Provide the (X, Y) coordinate of the cell's center where the given text is located.  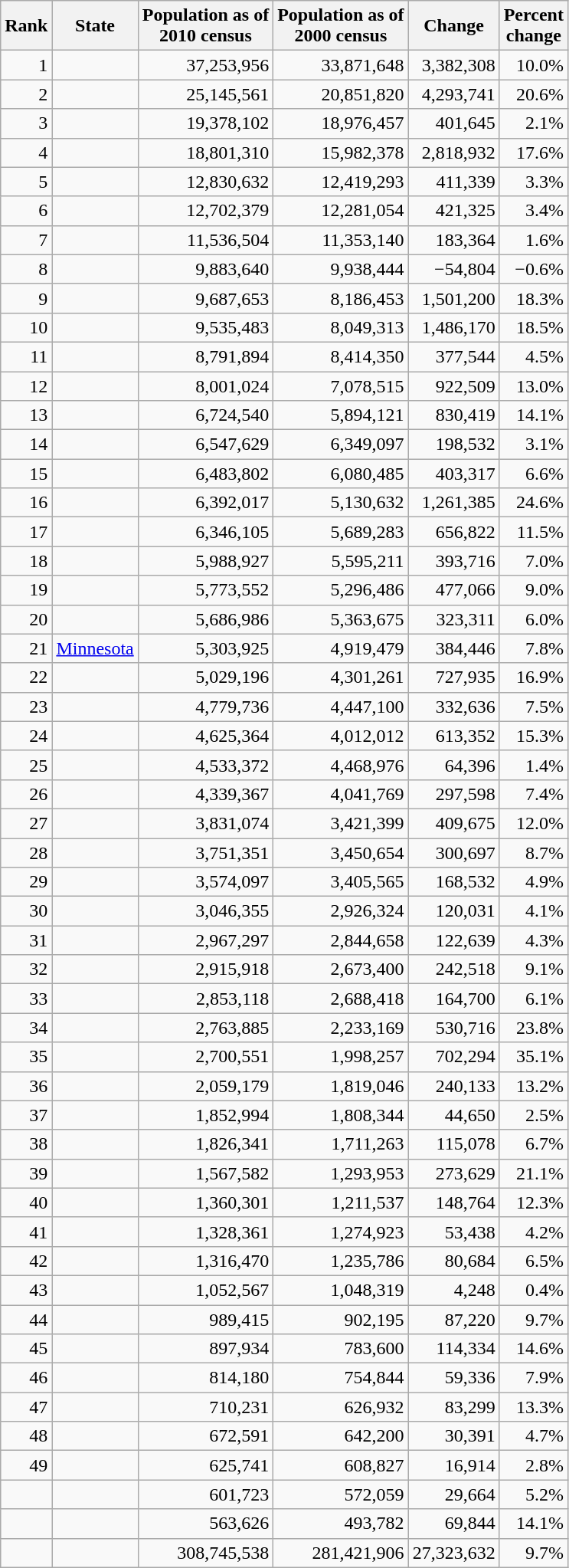
53,438 (453, 1232)
18 (26, 561)
6,547,629 (205, 444)
9,535,483 (205, 327)
27,323,632 (453, 1553)
9,687,653 (205, 298)
4,293,741 (453, 94)
6 (26, 211)
6.5% (533, 1261)
323,311 (453, 619)
830,419 (453, 415)
4,301,261 (341, 677)
1,052,567 (205, 1290)
727,935 (453, 677)
4,779,736 (205, 707)
39 (26, 1173)
3.3% (533, 182)
3,751,351 (205, 853)
1,328,361 (205, 1232)
5,595,211 (341, 561)
69,844 (453, 1524)
3,831,074 (205, 823)
22 (26, 677)
44 (26, 1319)
702,294 (453, 1057)
608,827 (341, 1465)
4,468,976 (341, 765)
6.7% (533, 1144)
14 (26, 444)
6,346,105 (205, 532)
Population as of2010 census (205, 26)
2,967,297 (205, 940)
Change (453, 26)
5,689,283 (341, 532)
11 (26, 356)
384,446 (453, 648)
642,200 (341, 1436)
4,012,012 (341, 736)
115,078 (453, 1144)
3,450,654 (341, 853)
20 (26, 619)
10 (26, 327)
1,048,319 (341, 1290)
31 (26, 940)
9,938,444 (341, 269)
493,782 (341, 1524)
18.3% (533, 298)
7.0% (533, 561)
4.7% (533, 1436)
613,352 (453, 736)
563,626 (205, 1524)
242,518 (453, 969)
601,723 (205, 1494)
46 (26, 1378)
25 (26, 765)
1,819,046 (341, 1086)
5,296,486 (341, 590)
12 (26, 385)
4 (26, 153)
572,059 (341, 1494)
12.0% (533, 823)
7.5% (533, 707)
Minnesota (95, 648)
18.5% (533, 327)
2,818,932 (453, 153)
625,741 (205, 1465)
7 (26, 240)
37 (26, 1115)
8,001,024 (205, 385)
17.6% (533, 153)
897,934 (205, 1349)
2.5% (533, 1115)
3,382,308 (453, 65)
35.1% (533, 1057)
Percentchange (533, 26)
30,391 (453, 1436)
122,639 (453, 940)
3 (26, 123)
9.0% (533, 590)
1,235,786 (341, 1261)
6,483,802 (205, 474)
183,364 (453, 240)
16.9% (533, 677)
281,421,906 (341, 1553)
783,600 (341, 1349)
5,773,552 (205, 590)
2.8% (533, 1465)
33,871,648 (341, 65)
32 (26, 969)
19 (26, 590)
48 (26, 1436)
1,261,385 (453, 503)
656,822 (453, 532)
49 (26, 1465)
626,932 (341, 1407)
5.2% (533, 1494)
8,791,894 (205, 356)
6,349,097 (341, 444)
23 (26, 707)
308,745,538 (205, 1553)
30 (26, 911)
2,844,658 (341, 940)
1,211,537 (341, 1202)
1,486,170 (453, 327)
24.6% (533, 503)
922,509 (453, 385)
4.3% (533, 940)
4,625,364 (205, 736)
5,988,927 (205, 561)
3.4% (533, 211)
8.7% (533, 853)
5,303,925 (205, 648)
2,688,418 (341, 999)
83,299 (453, 1407)
−54,804 (453, 269)
87,220 (453, 1319)
411,339 (453, 182)
35 (26, 1057)
5,894,121 (341, 415)
3,421,399 (341, 823)
6.1% (533, 999)
198,532 (453, 444)
25,145,561 (205, 94)
2.1% (533, 123)
18,976,457 (341, 123)
403,317 (453, 474)
902,195 (341, 1319)
5 (26, 182)
409,675 (453, 823)
27 (26, 823)
1 (26, 65)
2,915,918 (205, 969)
11.5% (533, 532)
24 (26, 736)
4,041,769 (341, 794)
41 (26, 1232)
40 (26, 1202)
4,339,367 (205, 794)
29,664 (453, 1494)
10.0% (533, 65)
12,281,054 (341, 211)
15.3% (533, 736)
23.8% (533, 1028)
11,536,504 (205, 240)
297,598 (453, 794)
47 (26, 1407)
12,702,379 (205, 211)
421,325 (453, 211)
164,700 (453, 999)
33 (26, 999)
37,253,956 (205, 65)
7.9% (533, 1378)
36 (26, 1086)
Rank (26, 26)
15 (26, 474)
9.1% (533, 969)
6,080,485 (341, 474)
16,914 (453, 1465)
530,716 (453, 1028)
4.5% (533, 356)
45 (26, 1349)
13 (26, 415)
120,031 (453, 911)
4.2% (533, 1232)
43 (26, 1290)
4.1% (533, 911)
1.4% (533, 765)
1,360,301 (205, 1202)
8,186,453 (341, 298)
814,180 (205, 1378)
12,419,293 (341, 182)
754,844 (341, 1378)
28 (26, 853)
2,700,551 (205, 1057)
6.6% (533, 474)
1,501,200 (453, 298)
20,851,820 (341, 94)
21 (26, 648)
64,396 (453, 765)
1,293,953 (341, 1173)
State (95, 26)
1,852,994 (205, 1115)
1,711,263 (341, 1144)
12.3% (533, 1202)
148,764 (453, 1202)
Population as of2000 census (341, 26)
7.8% (533, 648)
14.6% (533, 1349)
3,405,565 (341, 882)
6,392,017 (205, 503)
477,066 (453, 590)
2,763,885 (205, 1028)
5,029,196 (205, 677)
240,133 (453, 1086)
2,059,179 (205, 1086)
19,378,102 (205, 123)
2,673,400 (341, 969)
11,353,140 (341, 240)
13.0% (533, 385)
7.4% (533, 794)
80,684 (453, 1261)
17 (26, 532)
3,574,097 (205, 882)
0.4% (533, 1290)
21.1% (533, 1173)
42 (26, 1261)
5,130,632 (341, 503)
1.6% (533, 240)
−0.6% (533, 269)
8,414,350 (341, 356)
273,629 (453, 1173)
2,926,324 (341, 911)
2,233,169 (341, 1028)
300,697 (453, 853)
4,919,479 (341, 648)
2,853,118 (205, 999)
4,447,100 (341, 707)
15,982,378 (341, 153)
59,336 (453, 1378)
34 (26, 1028)
29 (26, 882)
2 (26, 94)
16 (26, 503)
26 (26, 794)
3,046,355 (205, 911)
38 (26, 1144)
8,049,313 (341, 327)
20.6% (533, 94)
114,334 (453, 1349)
9 (26, 298)
8 (26, 269)
989,415 (205, 1319)
3.1% (533, 444)
5,363,675 (341, 619)
1,826,341 (205, 1144)
401,645 (453, 123)
393,716 (453, 561)
377,544 (453, 356)
7,078,515 (341, 385)
12,830,632 (205, 182)
332,636 (453, 707)
1,808,344 (341, 1115)
4,248 (453, 1290)
9,883,640 (205, 269)
672,591 (205, 1436)
168,532 (453, 882)
13.2% (533, 1086)
44,650 (453, 1115)
1,567,582 (205, 1173)
1,998,257 (341, 1057)
6.0% (533, 619)
5,686,986 (205, 619)
1,316,470 (205, 1261)
6,724,540 (205, 415)
710,231 (205, 1407)
13.3% (533, 1407)
4.9% (533, 882)
1,274,923 (341, 1232)
18,801,310 (205, 153)
4,533,372 (205, 765)
